Detect which cell encompasses the target text, then output its [X, Y] center coordinate. 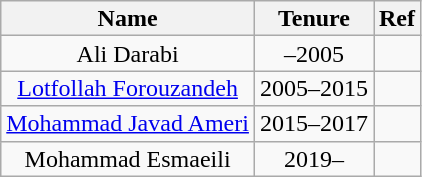
Name [128, 18]
Tenure [314, 18]
Ref [398, 18]
Mohammad Javad Ameri [128, 124]
2015–2017 [314, 124]
Ali Darabi [128, 54]
2005–2015 [314, 88]
Lotfollah Forouzandeh [128, 88]
–2005 [314, 54]
2019– [314, 158]
Mohammad Esmaeili [128, 158]
